For the text-containing cell, return its midpoint in [X, Y] coordinate format. 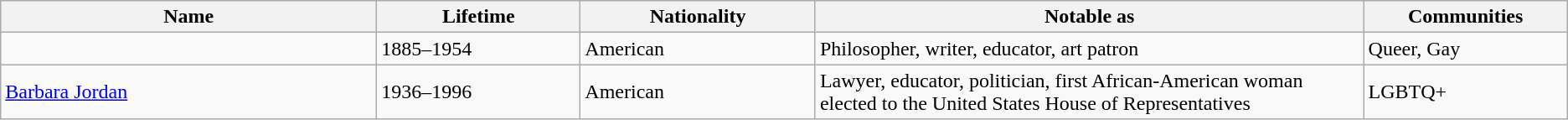
LGBTQ+ [1466, 92]
1936–1996 [479, 92]
Nationality [699, 17]
Notable as [1089, 17]
1885–1954 [479, 49]
Queer, Gay [1466, 49]
Lawyer, educator, politician, first African-American woman elected to the United States House of Representatives [1089, 92]
Philosopher, writer, educator, art patron [1089, 49]
Barbara Jordan [189, 92]
Communities [1466, 17]
Lifetime [479, 17]
Name [189, 17]
